Capture the cell that displays the provided text and extract its (X, Y) central coordinate. 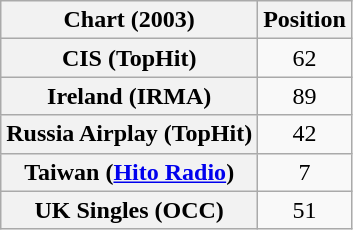
51 (305, 210)
Ireland (IRMA) (130, 96)
Taiwan (Hito Radio) (130, 172)
CIS (TopHit) (130, 58)
89 (305, 96)
42 (305, 134)
Russia Airplay (TopHit) (130, 134)
Chart (2003) (130, 20)
7 (305, 172)
UK Singles (OCC) (130, 210)
Position (305, 20)
62 (305, 58)
